Provide the (x, y) coordinate of the cell's center where the given text is located.  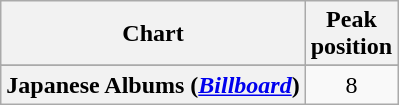
8 (351, 85)
Peakposition (351, 34)
Japanese Albums (Billboard) (153, 85)
Chart (153, 34)
